Provide the [X, Y] coordinate of the cell's center where the given text is located.  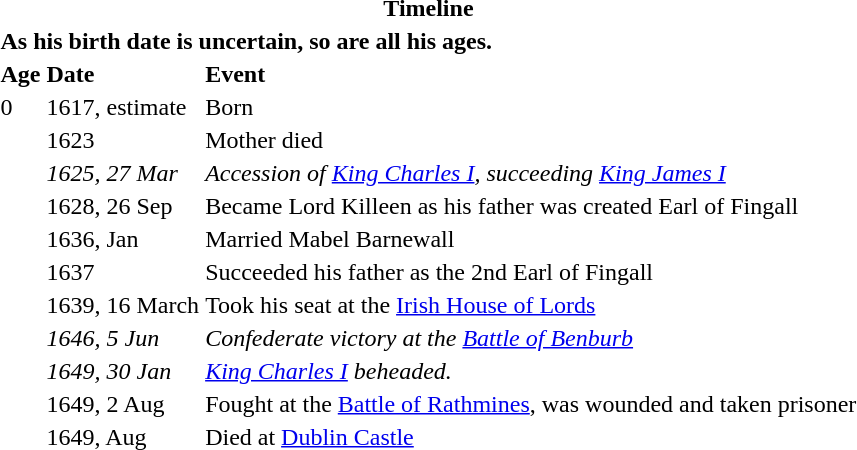
1649, 30 Jan [123, 371]
1649, 2 Aug [123, 404]
1646, 5 Jun [123, 338]
1625, 27 Mar [123, 173]
1623 [123, 140]
Date [123, 74]
1628, 26 Sep [123, 206]
1639, 16 March [123, 305]
1617, estimate [123, 107]
1637 [123, 272]
1636, Jan [123, 239]
